Extract the (x, y) coordinate from the center of the cell holding the provided text.  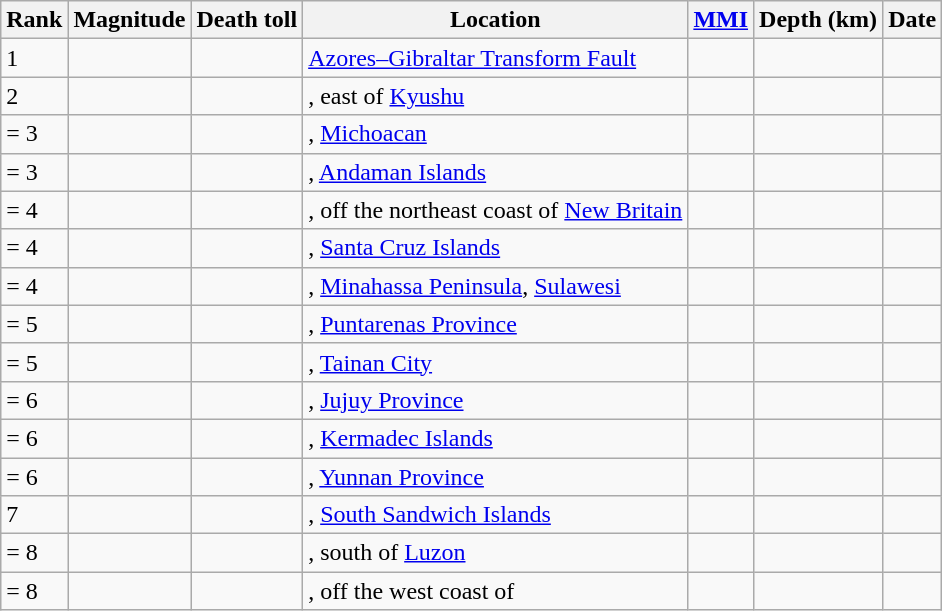
, Minahassa Peninsula, Sulawesi (496, 286)
, Michoacan (496, 134)
Death toll (247, 20)
Depth (km) (818, 20)
Magnitude (130, 20)
Location (496, 20)
2 (34, 96)
, Yunnan Province (496, 477)
, Puntarenas Province (496, 324)
7 (34, 515)
Rank (34, 20)
, Jujuy Province (496, 400)
, off the west coast of (496, 591)
, Tainan City (496, 362)
, Kermadec Islands (496, 438)
Azores–Gibraltar Transform Fault (496, 58)
, south of Luzon (496, 553)
, off the northeast coast of New Britain (496, 210)
MMI (721, 20)
, Santa Cruz Islands (496, 248)
1 (34, 58)
, Andaman Islands (496, 172)
Date (912, 20)
, east of Kyushu (496, 96)
, South Sandwich Islands (496, 515)
